From the cell containing the given text, extract its center point as (X, Y) coordinate. 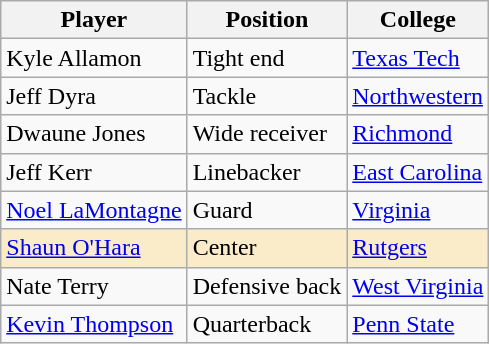
Dwaune Jones (94, 134)
Virginia (418, 210)
Kyle Allamon (94, 58)
Quarterback (267, 324)
Tight end (267, 58)
Linebacker (267, 172)
Noel LaMontagne (94, 210)
Guard (267, 210)
West Virginia (418, 286)
Penn State (418, 324)
Defensive back (267, 286)
Texas Tech (418, 58)
Shaun O'Hara (94, 248)
Jeff Kerr (94, 172)
Richmond (418, 134)
Player (94, 20)
Center (267, 248)
Jeff Dyra (94, 96)
Rutgers (418, 248)
Northwestern (418, 96)
Wide receiver (267, 134)
Tackle (267, 96)
East Carolina (418, 172)
Nate Terry (94, 286)
Position (267, 20)
Kevin Thompson (94, 324)
College (418, 20)
